Return (x, y) of the center of cell containing provided text 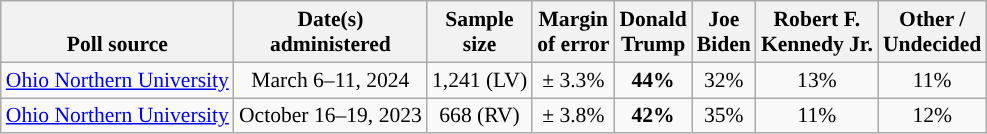
JoeBiden (724, 32)
DonaldTrump (652, 32)
32% (724, 80)
Robert F.Kennedy Jr. (817, 32)
668 (RV) (480, 116)
Samplesize (480, 32)
12% (932, 116)
44% (652, 80)
13% (817, 80)
Marginof error (573, 32)
Poll source (118, 32)
March 6–11, 2024 (330, 80)
1,241 (LV) (480, 80)
± 3.8% (573, 116)
42% (652, 116)
35% (724, 116)
Date(s)administered (330, 32)
± 3.3% (573, 80)
October 16–19, 2023 (330, 116)
Other /Undecided (932, 32)
